Capture the cell that displays the provided text and extract its (X, Y) central coordinate. 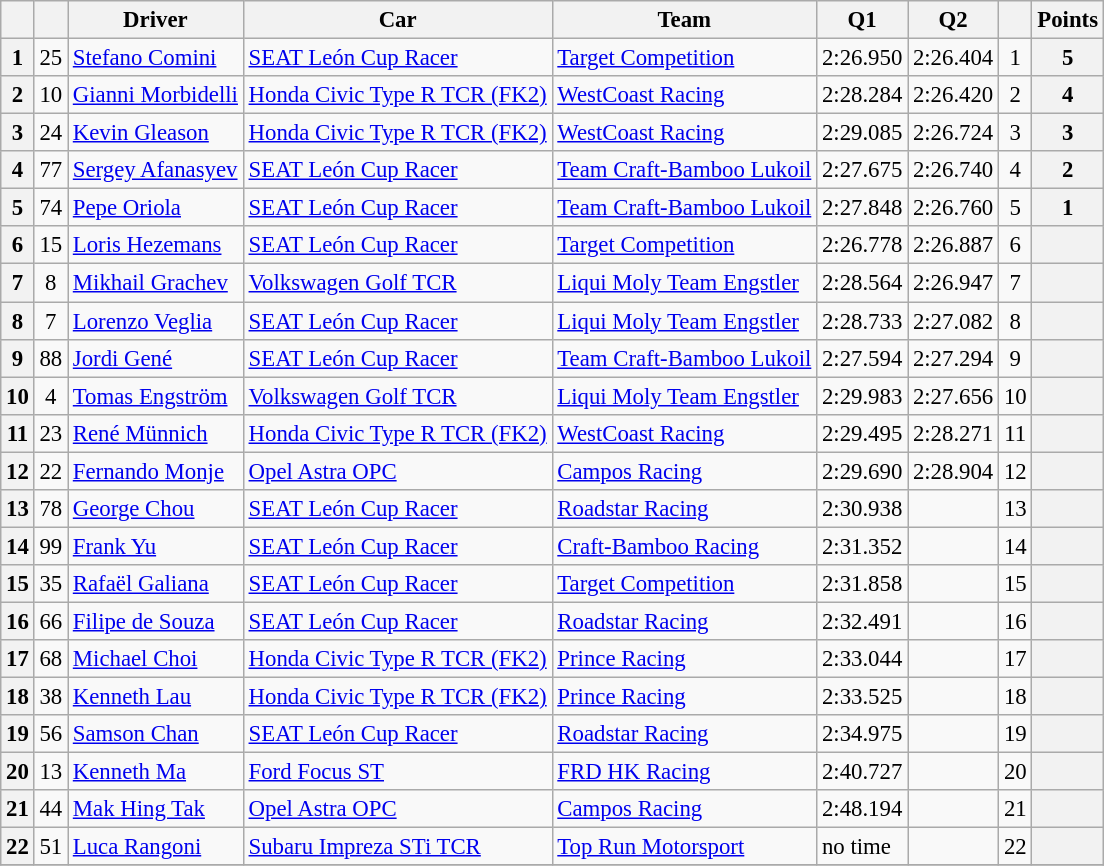
Top Run Motorsport (684, 847)
Rafaël Galiana (156, 584)
Lorenzo Veglia (156, 321)
Q2 (954, 20)
2:26.404 (954, 58)
2:26.760 (954, 208)
2:28.284 (862, 95)
2:27.675 (862, 170)
2:27.848 (862, 208)
Car (398, 20)
2:28.271 (954, 433)
2:28.904 (954, 471)
44 (50, 809)
2:29.983 (862, 396)
25 (50, 58)
2:27.594 (862, 358)
Ford Focus ST (398, 772)
Loris Hezemans (156, 245)
Craft-Bamboo Racing (684, 546)
Mikhail Grachev (156, 283)
35 (50, 584)
Kevin Gleason (156, 133)
2:34.975 (862, 734)
2:48.194 (862, 809)
2:26.420 (954, 95)
2:26.778 (862, 245)
88 (50, 358)
2:27.082 (954, 321)
78 (50, 509)
2:40.727 (862, 772)
2:31.352 (862, 546)
Stefano Comini (156, 58)
Team (684, 20)
74 (50, 208)
2:29.495 (862, 433)
23 (50, 433)
2:28.564 (862, 283)
Gianni Morbidelli (156, 95)
FRD HK Racing (684, 772)
Kenneth Lau (156, 697)
77 (50, 170)
2:33.044 (862, 659)
99 (50, 546)
2:26.947 (954, 283)
Mak Hing Tak (156, 809)
René Münnich (156, 433)
24 (50, 133)
Points (1068, 20)
68 (50, 659)
Michael Choi (156, 659)
Subaru Impreza STi TCR (398, 847)
Frank Yu (156, 546)
no time (862, 847)
Tomas Engström (156, 396)
2:26.740 (954, 170)
Fernando Monje (156, 471)
2:26.950 (862, 58)
2:31.858 (862, 584)
Sergey Afanasyev (156, 170)
2:28.733 (862, 321)
Q1 (862, 20)
66 (50, 621)
Filipe de Souza (156, 621)
2:26.724 (954, 133)
2:33.525 (862, 697)
Pepe Oriola (156, 208)
2:26.887 (954, 245)
2:29.085 (862, 133)
2:30.938 (862, 509)
56 (50, 734)
38 (50, 697)
2:29.690 (862, 471)
George Chou (156, 509)
2:27.294 (954, 358)
51 (50, 847)
Driver (156, 20)
Kenneth Ma (156, 772)
Samson Chan (156, 734)
Luca Rangoni (156, 847)
2:27.656 (954, 396)
2:32.491 (862, 621)
Jordi Gené (156, 358)
